Search for the cell housing the specified text and yield its (x, y) center coordinate. 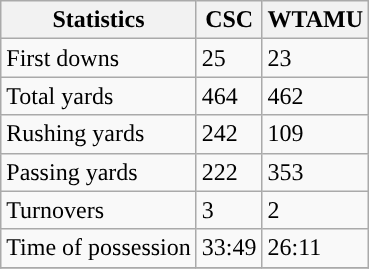
Time of possession (99, 248)
222 (229, 172)
23 (316, 58)
Total yards (99, 96)
2 (316, 210)
109 (316, 134)
3 (229, 210)
WTAMU (316, 20)
462 (316, 96)
Passing yards (99, 172)
25 (229, 58)
First downs (99, 58)
242 (229, 134)
464 (229, 96)
CSC (229, 20)
Turnovers (99, 210)
Rushing yards (99, 134)
Statistics (99, 20)
33:49 (229, 248)
26:11 (316, 248)
353 (316, 172)
